Output the (x, y) coordinate of the center of the cell containing the given text.  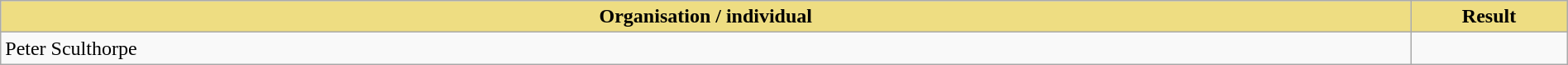
Peter Sculthorpe (706, 48)
Organisation / individual (706, 17)
Result (1489, 17)
